Capture the cell that displays the provided text and extract its (X, Y) central coordinate. 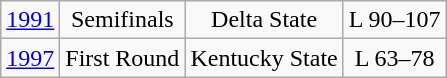
1997 (30, 58)
1991 (30, 20)
L 90–107 (394, 20)
First Round (122, 58)
Semifinals (122, 20)
Kentucky State (264, 58)
Delta State (264, 20)
L 63–78 (394, 58)
